Return the (x, y) coordinate for the center point of the cell that contains the specified text.  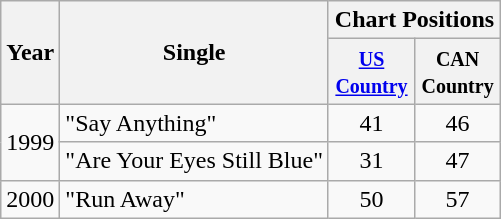
Chart Positions (414, 20)
46 (458, 123)
US Country (371, 72)
"Say Anything" (194, 123)
2000 (30, 199)
"Run Away" (194, 199)
57 (458, 199)
1999 (30, 142)
Year (30, 52)
Single (194, 52)
47 (458, 161)
50 (371, 199)
"Are Your Eyes Still Blue" (194, 161)
CAN Country (458, 72)
31 (371, 161)
41 (371, 123)
